Return the (x, y) coordinate for the center point of the cell that contains the specified text.  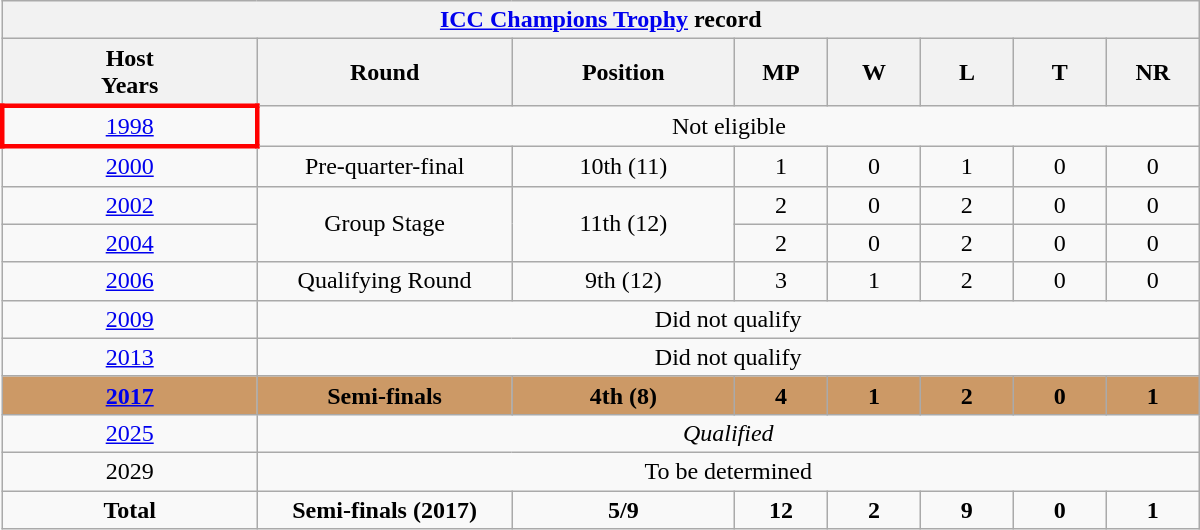
NR (1152, 72)
Semi-finals (2017) (384, 509)
2025 (130, 433)
W (874, 72)
5/9 (623, 509)
2017 (130, 395)
2029 (130, 471)
4th (8) (623, 395)
12 (782, 509)
Qualified (728, 433)
11th (12) (623, 224)
9 (966, 509)
Round (384, 72)
2002 (130, 205)
HostYears (130, 72)
L (966, 72)
Qualifying Round (384, 281)
Group Stage (384, 224)
Pre-quarter-final (384, 166)
9th (12) (623, 281)
2006 (130, 281)
Not eligible (728, 126)
2013 (130, 357)
T (1060, 72)
Total (130, 509)
4 (782, 395)
3 (782, 281)
To be determined (728, 471)
2009 (130, 319)
2000 (130, 166)
1998 (130, 126)
ICC Champions Trophy record (600, 20)
MP (782, 72)
Position (623, 72)
10th (11) (623, 166)
Semi-finals (384, 395)
2004 (130, 243)
